Locate the cell with the specified text and output its [X, Y] center coordinate. 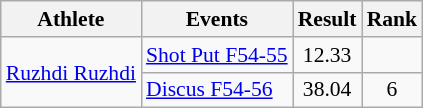
6 [392, 90]
38.04 [328, 90]
Result [328, 19]
Discus F54-56 [217, 90]
Rank [392, 19]
Events [217, 19]
12.33 [328, 55]
Shot Put F54-55 [217, 55]
Ruzhdi Ruzhdi [71, 72]
Athlete [71, 19]
